Identify which cell holds the provided text, then report its (x, y) central coordinate. 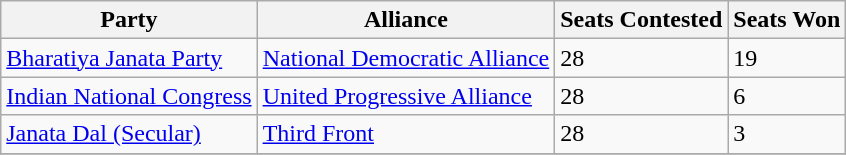
Alliance (406, 20)
Seats Contested (642, 20)
Janata Dal (Secular) (129, 134)
Seats Won (787, 20)
Party (129, 20)
Third Front (406, 134)
Bharatiya Janata Party (129, 58)
National Democratic Alliance (406, 58)
6 (787, 96)
United Progressive Alliance (406, 96)
19 (787, 58)
Indian National Congress (129, 96)
3 (787, 134)
